From the cell containing the given text, extract its center point as (X, Y) coordinate. 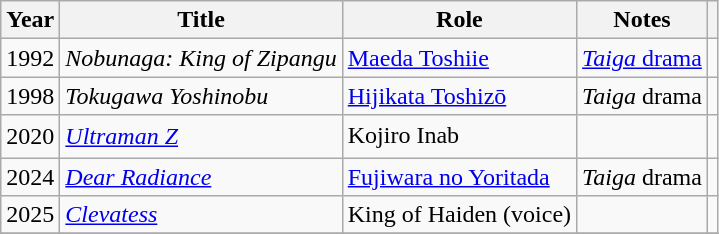
Dear Radiance (201, 177)
Notes (642, 20)
2025 (30, 215)
Ultraman Z (201, 136)
1992 (30, 58)
2020 (30, 136)
Nobunaga: King of Zipangu (201, 58)
Maeda Toshiie (459, 58)
Hijikata Toshizō (459, 96)
Tokugawa Yoshinobu (201, 96)
2024 (30, 177)
Year (30, 20)
Role (459, 20)
1998 (30, 96)
Title (201, 20)
Clevatess (201, 215)
King of Haiden (voice) (459, 215)
Fujiwara no Yoritada (459, 177)
Kojiro Inab (459, 136)
